Pinpoint the cell where the given text exists, returning its [x, y] midpoint coordinate. 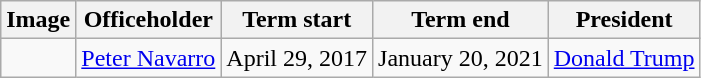
President [624, 20]
Image [38, 20]
Peter Navarro [148, 58]
April 29, 2017 [297, 58]
January 20, 2021 [461, 58]
Term end [461, 20]
Officeholder [148, 20]
Term start [297, 20]
Donald Trump [624, 58]
